Find where the given text appears and provide that cell's center as [x, y] coordinate. 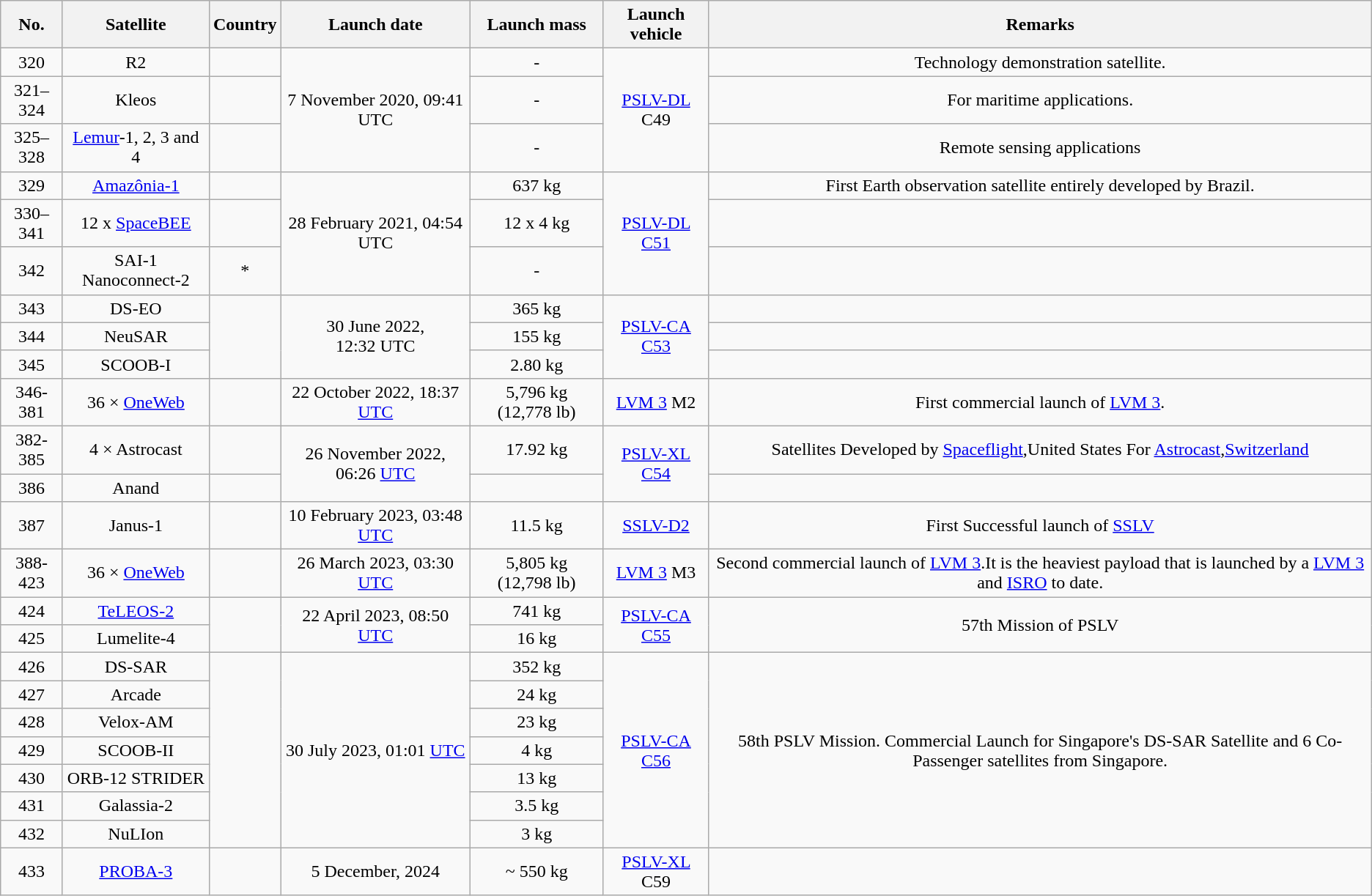
425 [32, 639]
First Earth observation satellite entirely developed by Brazil. [1040, 185]
155 kg [536, 336]
432 [32, 834]
12 x 4 kg [536, 223]
382-385 [32, 450]
325–328 [32, 148]
431 [32, 806]
30 June 2022,12:32 UTC [375, 336]
58th PSLV Mission. Commercial Launch for Singapore's DS-SAR Satellite and 6 Co-Passenger satellites from Singapore. [1040, 750]
No. [32, 25]
Launch date [375, 25]
ORB-12 STRIDER [136, 778]
22 April 2023, 08:50 UTC [375, 625]
SAI-1 Nanoconnect-2 [136, 271]
321–324 [32, 100]
5,805 kg (12,798 lb) [536, 573]
26 March 2023, 03:30 UTC [375, 573]
Country [245, 25]
386 [32, 487]
5,796 kg (12,778 lb) [536, 401]
433 [32, 872]
352 kg [536, 667]
First commercial launch of LVM 3. [1040, 401]
PSLV-XL C54 [656, 463]
Amazônia-1 [136, 185]
Arcade [136, 695]
SSLV-D2 [656, 526]
329 [32, 185]
23 kg [536, 722]
Velox-AM [136, 722]
637 kg [536, 185]
SCOOB-I [136, 364]
LVM 3 M2 [656, 401]
* [245, 271]
PSLV-XL C59 [656, 872]
428 [32, 722]
Technology demonstration satellite. [1040, 62]
~ 550 kg [536, 872]
2.80 kg [536, 364]
Anand [136, 487]
LVM 3 M3 [656, 573]
Lumelite-4 [136, 639]
PSLV-CA C55 [656, 625]
387 [32, 526]
For maritime applications. [1040, 100]
320 [32, 62]
Lemur-1, 2, 3 and 4 [136, 148]
PSLV-DL C51 [656, 233]
426 [32, 667]
Janus-1 [136, 526]
Galassia-2 [136, 806]
13 kg [536, 778]
424 [32, 611]
PROBA-3 [136, 872]
16 kg [536, 639]
11.5 kg [536, 526]
430 [32, 778]
Satellite [136, 25]
NuLIon [136, 834]
Satellites Developed by Spaceflight,United States For Astrocast,Switzerland [1040, 450]
Launch vehicle [656, 25]
Remarks [1040, 25]
First Successful launch of SSLV [1040, 526]
344 [32, 336]
24 kg [536, 695]
26 November 2022, 06:26 UTC [375, 463]
TeLEOS-2 [136, 611]
Second commercial launch of LVM 3.It is the heaviest payload that is launched by a LVM 3 and ISRO to date. [1040, 573]
4 kg [536, 750]
30 July 2023, 01:01 UTC [375, 750]
345 [32, 364]
388-423 [32, 573]
NeuSAR [136, 336]
PSLV-DL C49 [656, 110]
12 x SpaceBEE [136, 223]
Kleos [136, 100]
Remote sensing applications [1040, 148]
330–341 [32, 223]
7 November 2020, 09:41 UTC [375, 110]
429 [32, 750]
10 February 2023, 03:48 UTC [375, 526]
342 [32, 271]
343 [32, 308]
3.5 kg [536, 806]
4 × Astrocast [136, 450]
28 February 2021, 04:54 UTC [375, 233]
Launch mass [536, 25]
17.92 kg [536, 450]
427 [32, 695]
PSLV-CA C53 [656, 336]
22 October 2022, 18:37 UTC [375, 401]
SCOOB-II [136, 750]
3 kg [536, 834]
PSLV-CA C56 [656, 750]
5 December, 2024 [375, 872]
741 kg [536, 611]
DS-EO [136, 308]
57th Mission of PSLV [1040, 625]
365 kg [536, 308]
DS-SAR [136, 667]
346-381 [32, 401]
R2 [136, 62]
